Search for the cell housing the specified text and yield its (X, Y) center coordinate. 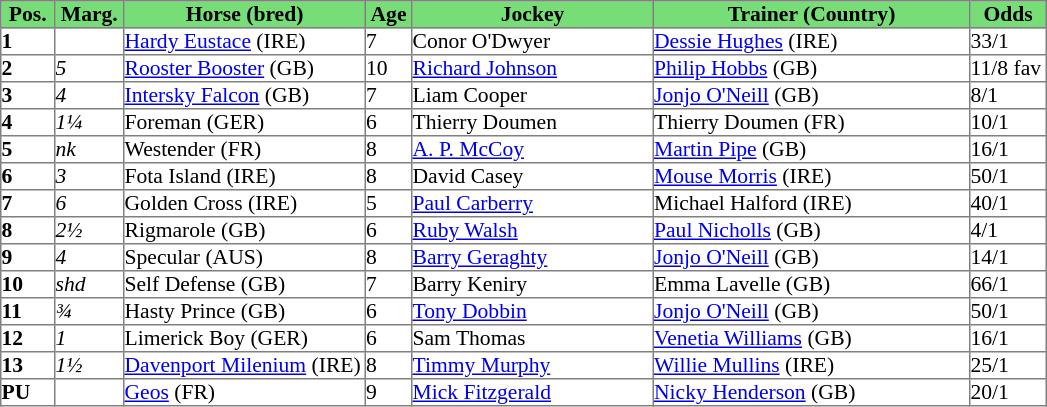
David Casey (533, 176)
20/1 (1008, 392)
Willie Mullins (IRE) (811, 366)
Barry Keniry (533, 284)
Tony Dobbin (533, 312)
Sam Thomas (533, 338)
A. P. McCoy (533, 150)
14/1 (1008, 258)
13 (28, 366)
Liam Cooper (533, 96)
Conor O'Dwyer (533, 42)
Thierry Doumen (FR) (811, 122)
Golden Cross (IRE) (245, 204)
1¼ (90, 122)
Marg. (90, 14)
40/1 (1008, 204)
Philip Hobbs (GB) (811, 68)
Davenport Milenium (IRE) (245, 366)
Self Defense (GB) (245, 284)
Hasty Prince (GB) (245, 312)
Jockey (533, 14)
11/8 fav (1008, 68)
2½ (90, 230)
Nicky Henderson (GB) (811, 392)
Odds (1008, 14)
nk (90, 150)
11 (28, 312)
Mouse Morris (IRE) (811, 176)
Trainer (Country) (811, 14)
1½ (90, 366)
10/1 (1008, 122)
Rooster Booster (GB) (245, 68)
Horse (bred) (245, 14)
33/1 (1008, 42)
Richard Johnson (533, 68)
Intersky Falcon (GB) (245, 96)
Martin Pipe (GB) (811, 150)
Hardy Eustace (IRE) (245, 42)
Venetia Williams (GB) (811, 338)
PU (28, 392)
¾ (90, 312)
shd (90, 284)
Rigmarole (GB) (245, 230)
Foreman (GER) (245, 122)
Michael Halford (IRE) (811, 204)
25/1 (1008, 366)
Paul Carberry (533, 204)
Timmy Murphy (533, 366)
Age (388, 14)
Emma Lavelle (GB) (811, 284)
Westender (FR) (245, 150)
Ruby Walsh (533, 230)
8/1 (1008, 96)
12 (28, 338)
4/1 (1008, 230)
Limerick Boy (GER) (245, 338)
Fota Island (IRE) (245, 176)
66/1 (1008, 284)
Geos (FR) (245, 392)
Dessie Hughes (IRE) (811, 42)
Thierry Doumen (533, 122)
Mick Fitzgerald (533, 392)
Specular (AUS) (245, 258)
2 (28, 68)
Barry Geraghty (533, 258)
Paul Nicholls (GB) (811, 230)
Pos. (28, 14)
